Scan for the cell matching the given text and deliver its (X, Y) coordinate at center. 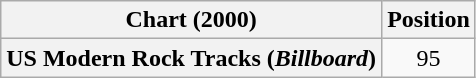
Chart (2000) (192, 20)
US Modern Rock Tracks (Billboard) (192, 58)
Position (429, 20)
95 (429, 58)
